Determine the (x, y) coordinate at the center of the cell enclosing the given text.  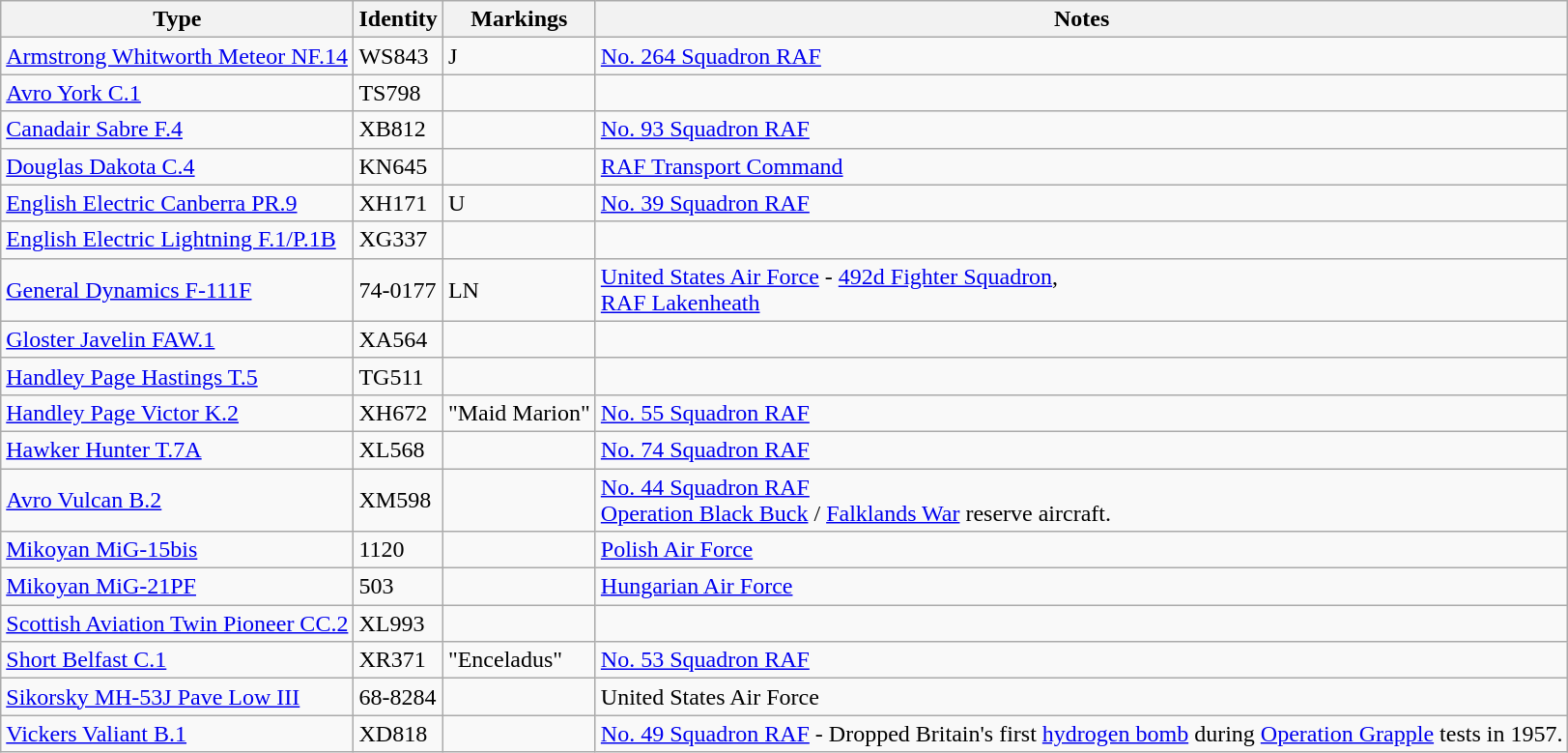
No. 44 Squadron RAF Operation Black Buck / Falklands War reserve aircraft. (1082, 499)
"Enceladus" (519, 660)
Canadair Sabre F.4 (178, 130)
Handley Page Hastings T.5 (178, 376)
General Dynamics F-111F (178, 290)
No. 49 Squadron RAF - Dropped Britain's first hydrogen bomb during Operation Grapple tests in 1957. (1082, 734)
Short Belfast C.1 (178, 660)
XL568 (398, 449)
J (519, 56)
United States Air Force (1082, 697)
503 (398, 587)
No. 264 Squadron RAF (1082, 56)
United States Air Force - 492d Fighter Squadron, RAF Lakenheath (1082, 290)
XM598 (398, 499)
Mikoyan MiG-21PF (178, 587)
No. 74 Squadron RAF (1082, 449)
TS798 (398, 93)
Douglas Dakota C.4 (178, 166)
XG337 (398, 240)
Gloster Javelin FAW.1 (178, 339)
Armstrong Whitworth Meteor NF.14 (178, 56)
Hawker Hunter T.7A (178, 449)
Markings (519, 19)
LN (519, 290)
Notes (1082, 19)
"Maid Marion" (519, 413)
XL993 (398, 623)
English Electric Lightning F.1/P.1B (178, 240)
Identity (398, 19)
Avro York C.1 (178, 93)
English Electric Canberra PR.9 (178, 203)
No. 39 Squadron RAF (1082, 203)
XD818 (398, 734)
XH672 (398, 413)
Mikoyan MiG-15bis (178, 550)
No. 55 Squadron RAF (1082, 413)
XB812 (398, 130)
Sikorsky MH-53J Pave Low III (178, 697)
KN645 (398, 166)
1120 (398, 550)
TG511 (398, 376)
XH171 (398, 203)
RAF Transport Command (1082, 166)
U (519, 203)
Hungarian Air Force (1082, 587)
Type (178, 19)
Vickers Valiant B.1 (178, 734)
XR371 (398, 660)
Polish Air Force (1082, 550)
Scottish Aviation Twin Pioneer CC.2 (178, 623)
Avro Vulcan B.2 (178, 499)
No. 53 Squadron RAF (1082, 660)
74-0177 (398, 290)
XA564 (398, 339)
Handley Page Victor K.2 (178, 413)
WS843 (398, 56)
No. 93 Squadron RAF (1082, 130)
68-8284 (398, 697)
